Extract the [x, y] coordinate from the center of the cell holding the provided text.  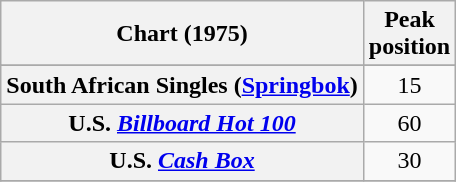
Peakposition [409, 34]
60 [409, 123]
U.S. Cash Box [182, 161]
Chart (1975) [182, 34]
15 [409, 85]
30 [409, 161]
South African Singles (Springbok) [182, 85]
U.S. Billboard Hot 100 [182, 123]
